Provide the [x, y] coordinate of the cell's center where the given text is located.  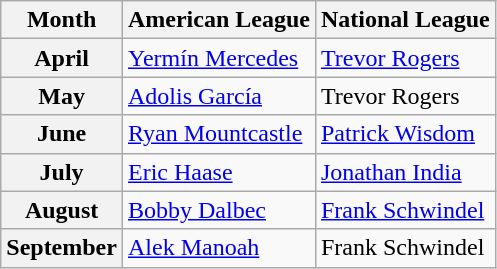
Bobby Dalbec [218, 210]
American League [218, 20]
June [62, 134]
Alek Manoah [218, 248]
Ryan Mountcastle [218, 134]
Jonathan India [405, 172]
April [62, 58]
National League [405, 20]
May [62, 96]
Month [62, 20]
July [62, 172]
August [62, 210]
Eric Haase [218, 172]
Patrick Wisdom [405, 134]
September [62, 248]
Adolis García [218, 96]
Yermín Mercedes [218, 58]
